Capture the cell that displays the provided text and extract its [x, y] central coordinate. 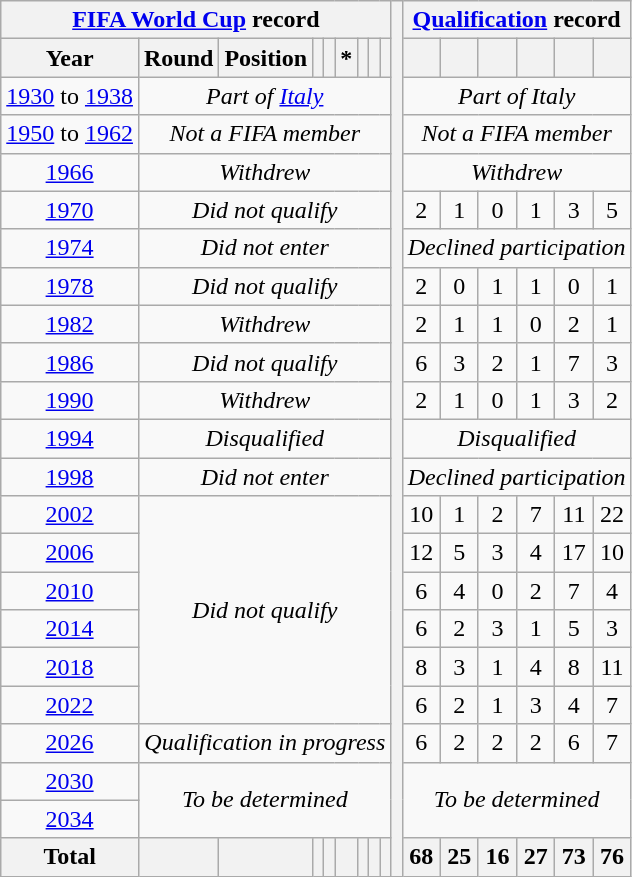
1982 [70, 324]
2010 [70, 591]
Round [178, 58]
2006 [70, 553]
68 [421, 857]
1930 to 1938 [70, 96]
25 [459, 857]
1970 [70, 210]
FIFA World Cup record [196, 20]
Qualification record [516, 20]
Year [70, 58]
27 [536, 857]
1998 [70, 477]
1950 to 1962 [70, 134]
1994 [70, 438]
1986 [70, 362]
Total [70, 857]
1978 [70, 286]
1974 [70, 248]
Qualification in progress [264, 743]
12 [421, 553]
Position [266, 58]
2018 [70, 667]
2034 [70, 819]
2030 [70, 781]
2022 [70, 705]
17 [574, 553]
73 [574, 857]
* [346, 58]
2014 [70, 629]
16 [497, 857]
2002 [70, 515]
76 [612, 857]
22 [612, 515]
1990 [70, 400]
2026 [70, 743]
1966 [70, 172]
